For the text-containing cell, return its midpoint in (x, y) coordinate format. 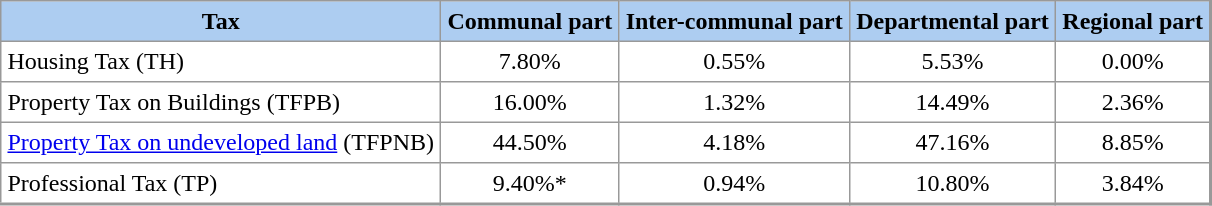
10.80% (952, 184)
Regional part (1134, 21)
7.80% (530, 61)
16.00% (530, 102)
0.94% (734, 184)
Tax (221, 21)
44.50% (530, 142)
8.85% (1134, 142)
Professional Tax (TP) (221, 184)
14.49% (952, 102)
3.84% (1134, 184)
Communal part (530, 21)
47.16% (952, 142)
Property Tax on undeveloped land (TFPNB) (221, 142)
Property Tax on Buildings (TFPB) (221, 102)
Departmental part (952, 21)
4.18% (734, 142)
5.53% (952, 61)
Housing Tax (TH) (221, 61)
9.40%* (530, 184)
2.36% (1134, 102)
0.55% (734, 61)
0.00% (1134, 61)
1.32% (734, 102)
Inter-communal part (734, 21)
